Scan for the cell matching the given text and deliver its (x, y) coordinate at center. 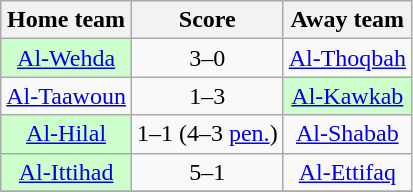
Home team (66, 20)
Al-Wehda (66, 58)
Al-Ettifaq (347, 172)
Al-Shabab (347, 134)
Al-Kawkab (347, 96)
1–1 (4–3 pen.) (207, 134)
Score (207, 20)
Al-Hilal (66, 134)
Al-Thoqbah (347, 58)
Al-Ittihad (66, 172)
Away team (347, 20)
5–1 (207, 172)
1–3 (207, 96)
3–0 (207, 58)
Al-Taawoun (66, 96)
